Output the [x, y] coordinate of the center of the cell containing the given text.  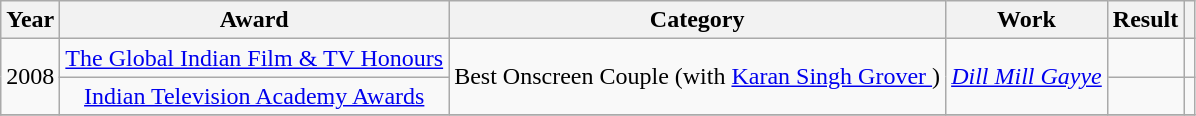
Work [1027, 20]
2008 [30, 77]
Result [1145, 20]
Dill Mill Gayye [1027, 77]
Indian Television Academy Awards [254, 96]
Year [30, 20]
Best Onscreen Couple (with Karan Singh Grover ) [698, 77]
The Global Indian Film & TV Honours [254, 58]
Award [254, 20]
Category [698, 20]
